Locate the cell with the specified text and output its (X, Y) center coordinate. 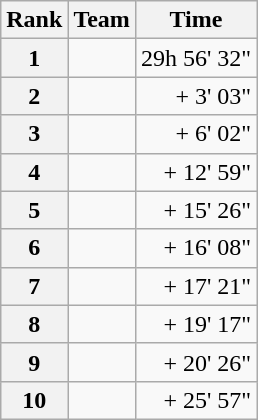
3 (34, 134)
Time (196, 20)
+ 16' 08" (196, 248)
+ 3' 03" (196, 96)
+ 20' 26" (196, 362)
+ 17' 21" (196, 286)
2 (34, 96)
6 (34, 248)
Rank (34, 20)
+ 25' 57" (196, 400)
7 (34, 286)
1 (34, 58)
4 (34, 172)
8 (34, 324)
+ 12' 59" (196, 172)
+ 6' 02" (196, 134)
+ 19' 17" (196, 324)
10 (34, 400)
29h 56' 32" (196, 58)
5 (34, 210)
Team (102, 20)
+ 15' 26" (196, 210)
9 (34, 362)
